Scan for the cell matching the given text and deliver its (x, y) coordinate at center. 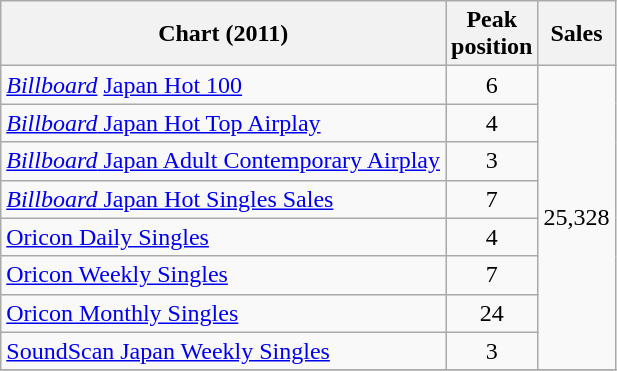
Oricon Daily Singles (224, 237)
Peakposition (492, 34)
Sales (576, 34)
6 (492, 85)
24 (492, 313)
25,328 (576, 218)
Oricon Weekly Singles (224, 275)
Billboard Japan Hot Singles Sales (224, 199)
Billboard Japan Hot Top Airplay (224, 123)
SoundScan Japan Weekly Singles (224, 351)
Billboard Japan Adult Contemporary Airplay (224, 161)
Chart (2011) (224, 34)
Billboard Japan Hot 100 (224, 85)
Oricon Monthly Singles (224, 313)
